For the text-containing cell, return its midpoint in (X, Y) coordinate format. 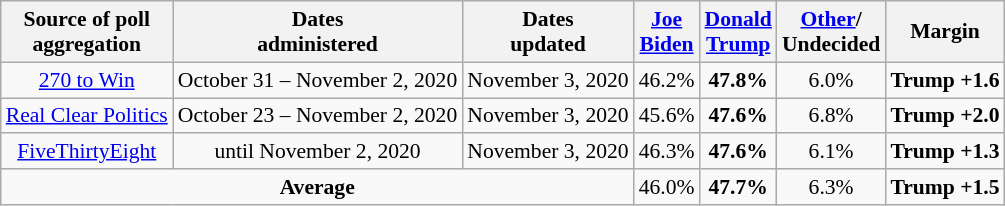
Trump +1.3 (944, 152)
Other/Undecided (831, 32)
Dates administered (318, 32)
Trump +2.0 (944, 116)
45.6% (667, 116)
FiveThirtyEight (87, 152)
until November 2, 2020 (318, 152)
Dates updated (548, 32)
6.1% (831, 152)
47.8% (738, 80)
DonaldTrump (738, 32)
Trump +1.6 (944, 80)
Trump +1.5 (944, 187)
Average (318, 187)
Real Clear Politics (87, 116)
6.0% (831, 80)
JoeBiden (667, 32)
6.8% (831, 116)
270 to Win (87, 80)
Source of pollaggregation (87, 32)
October 31 – November 2, 2020 (318, 80)
46.2% (667, 80)
46.0% (667, 187)
Margin (944, 32)
6.3% (831, 187)
47.7% (738, 187)
October 23 – November 2, 2020 (318, 116)
46.3% (667, 152)
